Determine the [X, Y] coordinate at the center of the cell enclosing the given text.  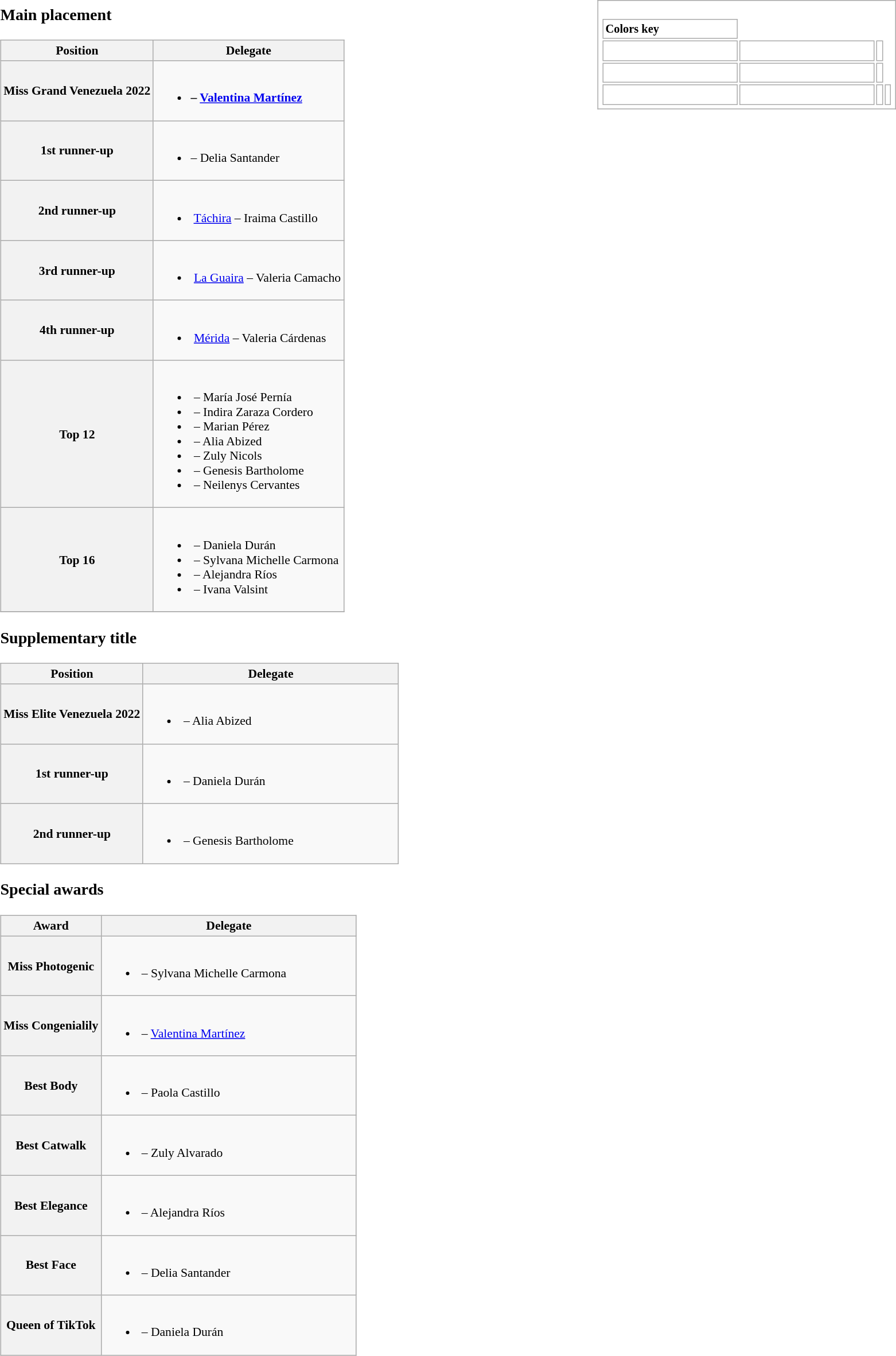
Queen of TikTok [50, 1325]
La Guaira – Valeria Camacho [248, 270]
Best Catwalk [50, 1145]
Táchira – Iraima Castillo [248, 211]
Miss Photogenic [50, 966]
Best Body [50, 1086]
Best Elegance [50, 1205]
– Daniela Durán – Sylvana Michelle Carmona – Alejandra Ríos – Ivana Valsint [248, 560]
4th runner-up [77, 330]
3rd runner-up [77, 270]
Top 12 [77, 434]
– Sylvana Michelle Carmona [228, 966]
– Genesis Bartholome [271, 833]
– Paola Castillo [228, 1086]
Miss Congenialily [50, 1025]
Miss Elite Venezuela 2022 [72, 714]
Top 16 [77, 560]
Mérida – Valeria Cárdenas [248, 330]
– Zuly Alvarado [228, 1145]
– Alia Abized [271, 714]
Best Face [50, 1265]
Miss Grand Venezuela 2022 [77, 91]
– Alejandra Ríos [228, 1205]
Award [50, 926]
– María José Pernía – Indira Zaraza Cordero – Marian Pérez – Alia Abized – Zuly Nicols – Genesis Bartholome – Neilenys Cervantes [248, 434]
